Pinpoint the cell where the given text exists, returning its (X, Y) midpoint coordinate. 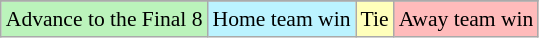
Advance to the Final 8 (104, 19)
Tie (375, 19)
Away team win (466, 19)
Home team win (282, 19)
